Capture the cell that displays the provided text and extract its (x, y) central coordinate. 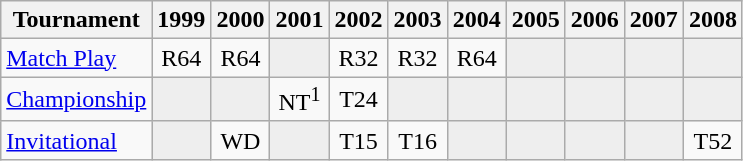
Invitational (76, 140)
2008 (712, 20)
2001 (300, 20)
Tournament (76, 20)
2007 (654, 20)
2002 (358, 20)
Championship (76, 100)
2003 (418, 20)
2005 (536, 20)
T52 (712, 140)
T15 (358, 140)
Match Play (76, 58)
2000 (240, 20)
NT1 (300, 100)
T16 (418, 140)
WD (240, 140)
2004 (476, 20)
1999 (182, 20)
2006 (594, 20)
T24 (358, 100)
